Output the [X, Y] coordinate of the center of the cell containing the given text.  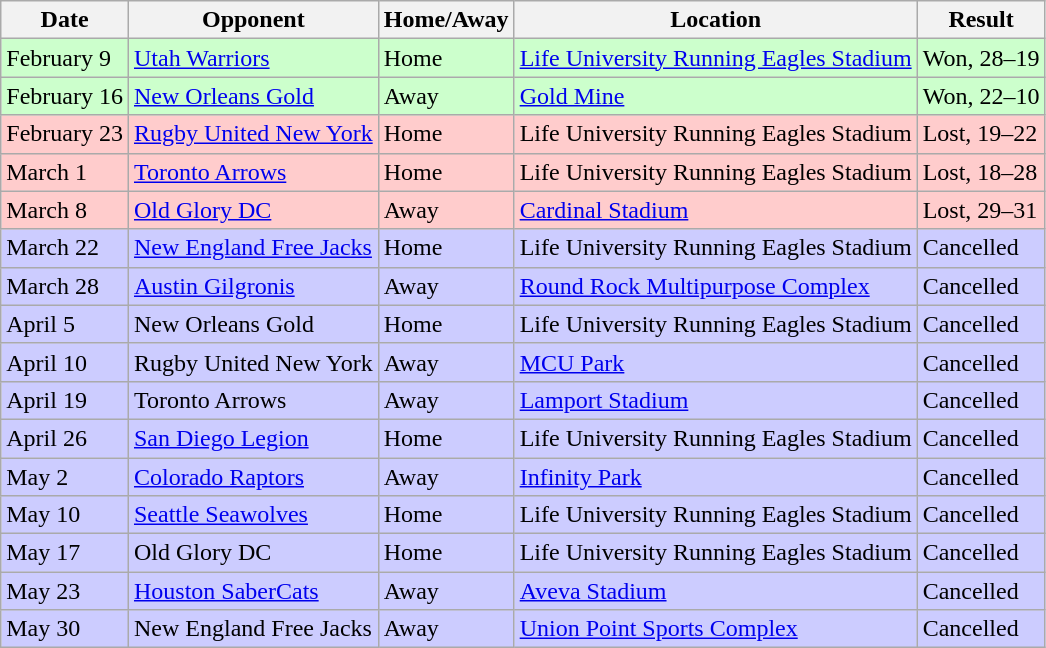
Aveva Stadium [716, 591]
Date [65, 20]
Colorado Raptors [253, 477]
April 5 [65, 324]
Lost, 18–28 [981, 172]
May 17 [65, 553]
Lamport Stadium [716, 400]
Austin Gilgronis [253, 286]
March 1 [65, 172]
Union Point Sports Complex [716, 629]
February 9 [65, 58]
February 16 [65, 96]
April 26 [65, 438]
Utah Warriors [253, 58]
April 10 [65, 362]
Location [716, 20]
March 28 [65, 286]
Lost, 29–31 [981, 210]
Won, 22–10 [981, 96]
Gold Mine [716, 96]
Infinity Park [716, 477]
April 19 [65, 400]
March 8 [65, 210]
May 10 [65, 515]
Won, 28–19 [981, 58]
San Diego Legion [253, 438]
Houston SaberCats [253, 591]
MCU Park [716, 362]
Round Rock Multipurpose Complex [716, 286]
Cardinal Stadium [716, 210]
Lost, 19–22 [981, 134]
February 23 [65, 134]
Result [981, 20]
Home/Away [446, 20]
Seattle Seawolves [253, 515]
May 30 [65, 629]
March 22 [65, 248]
May 2 [65, 477]
Opponent [253, 20]
May 23 [65, 591]
